Output the [x, y] coordinate of the center of the cell containing the given text.  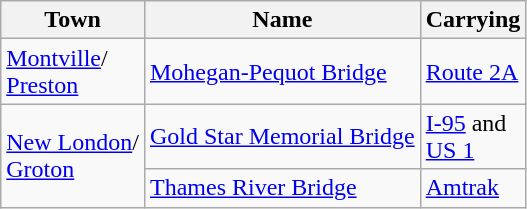
New London/Groton [73, 156]
Town [73, 20]
Mohegan-Pequot Bridge [282, 72]
Montville/Preston [73, 72]
I-95 and US 1 [473, 136]
Route 2A [473, 72]
Name [282, 20]
Amtrak [473, 188]
Thames River Bridge [282, 188]
Gold Star Memorial Bridge [282, 136]
Carrying [473, 20]
